Provide the [X, Y] coordinate of the cell's center where the given text is located.  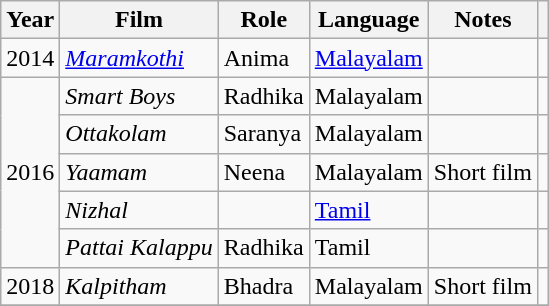
Maramkothi [139, 58]
Neena [264, 172]
Notes [482, 20]
Role [264, 20]
Film [139, 20]
2018 [30, 286]
Yaamam [139, 172]
Nizhal [139, 210]
Language [368, 20]
2014 [30, 58]
Saranya [264, 134]
Ottakolam [139, 134]
2016 [30, 172]
Anima [264, 58]
Kalpitham [139, 286]
Pattai Kalappu [139, 248]
Year [30, 20]
Smart Boys [139, 96]
Bhadra [264, 286]
